Pinpoint the cell where the given text exists, returning its (x, y) midpoint coordinate. 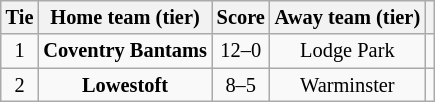
Score (241, 17)
Warminster (348, 85)
Tie (20, 17)
Home team (tier) (124, 17)
Away team (tier) (348, 17)
12–0 (241, 51)
Lowestoft (124, 85)
8–5 (241, 85)
Coventry Bantams (124, 51)
1 (20, 51)
2 (20, 85)
Lodge Park (348, 51)
